From the cell containing the given text, extract its center point as [X, Y] coordinate. 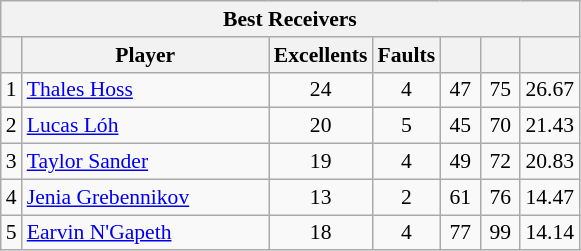
77 [460, 233]
70 [500, 126]
99 [500, 233]
18 [321, 233]
49 [460, 162]
Taylor Sander [146, 162]
3 [12, 162]
Player [146, 55]
26.67 [550, 90]
45 [460, 126]
Jenia Grebennikov [146, 197]
61 [460, 197]
20 [321, 126]
14.14 [550, 233]
14.47 [550, 197]
Excellents [321, 55]
20.83 [550, 162]
Earvin N'Gapeth [146, 233]
72 [500, 162]
21.43 [550, 126]
Best Receivers [290, 19]
Thales Hoss [146, 90]
76 [500, 197]
Faults [406, 55]
24 [321, 90]
1 [12, 90]
75 [500, 90]
19 [321, 162]
Lucas Lóh [146, 126]
13 [321, 197]
47 [460, 90]
